Pinpoint the cell where the given text exists, returning its (X, Y) midpoint coordinate. 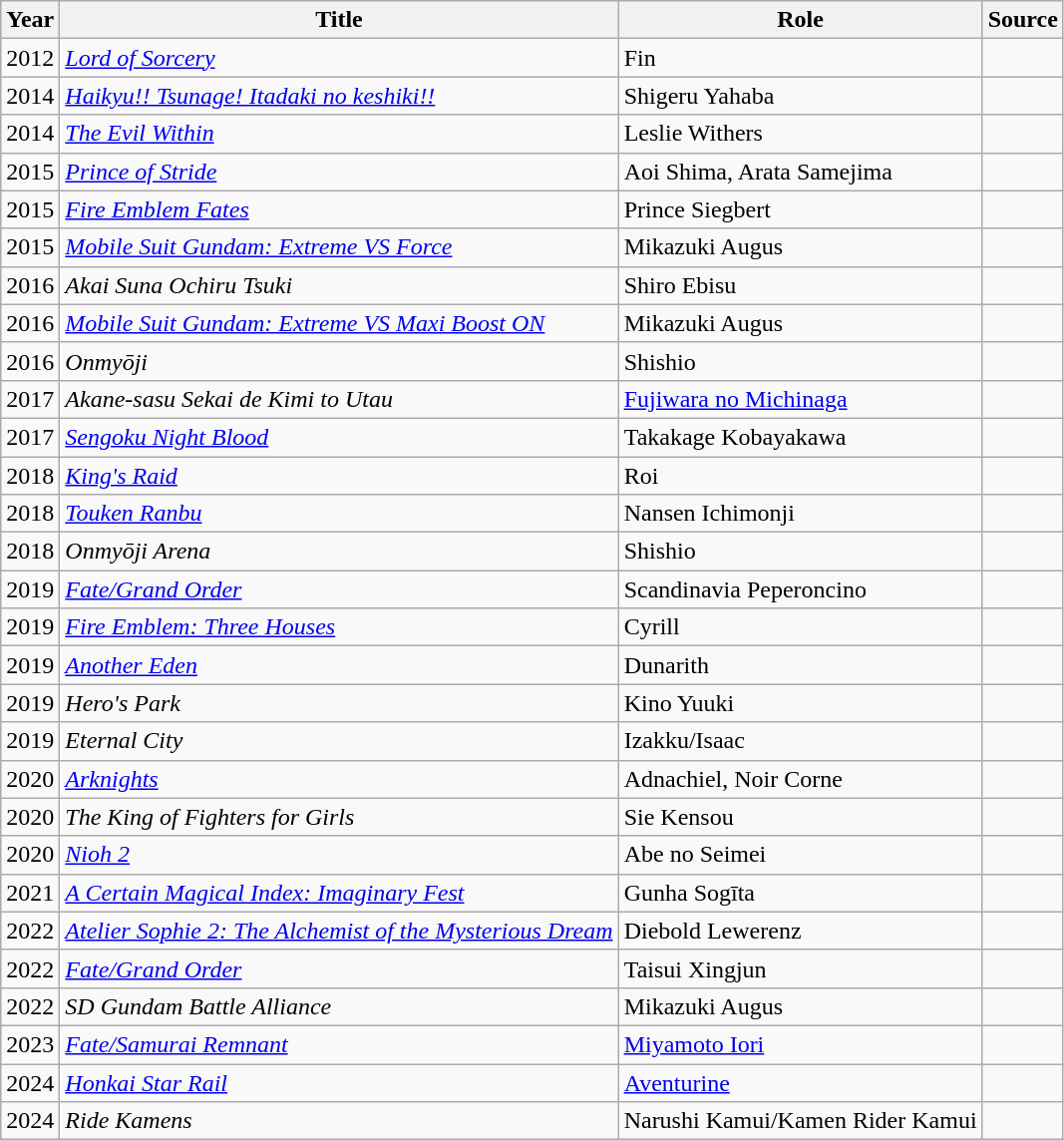
Shiro Ebisu (800, 285)
Sengoku Night Blood (339, 437)
Izakku/Isaac (800, 741)
Shigeru Yahaba (800, 96)
Ride Kamens (339, 1121)
Eternal City (339, 741)
Leslie Withers (800, 134)
Atelier Sophie 2: The Alchemist of the Mysterious Dream (339, 931)
Nioh 2 (339, 855)
Hero's Park (339, 703)
Fire Emblem: Three Houses (339, 627)
Kino Yuuki (800, 703)
Role (800, 20)
Gunha Sogīta (800, 893)
Abe no Seimei (800, 855)
Onmyōji Arena (339, 552)
SD Gundam Battle Alliance (339, 1006)
King's Raid (339, 476)
2023 (30, 1044)
Akane-sasu Sekai de Kimi to Utau (339, 399)
Fin (800, 58)
Nansen Ichimonji (800, 514)
Scandinavia Peperoncino (800, 589)
Prince Siegbert (800, 209)
Haikyu!! Tsunage! Itadaki no keshiki!! (339, 96)
Prince of Stride (339, 172)
A Certain Magical Index: Imaginary Fest (339, 893)
The King of Fighters for Girls (339, 817)
Honkai Star Rail (339, 1082)
Aventurine (800, 1082)
Diebold Lewerenz (800, 931)
Dunarith (800, 665)
Roi (800, 476)
Arknights (339, 779)
Miyamoto Iori (800, 1044)
Year (30, 20)
Fujiwara no Michinaga (800, 399)
Touken Ranbu (339, 514)
Adnachiel, Noir Corne (800, 779)
The Evil Within (339, 134)
Another Eden (339, 665)
Source (1023, 20)
Cyrill (800, 627)
Fire Emblem Fates (339, 209)
Onmyōji (339, 361)
2012 (30, 58)
2021 (30, 893)
Taisui Xingjun (800, 968)
Takakage Kobayakawa (800, 437)
Title (339, 20)
Fate/Samurai Remnant (339, 1044)
Akai Suna Ochiru Tsuki (339, 285)
Lord of Sorcery (339, 58)
Narushi Kamui/Kamen Rider Kamui (800, 1121)
Mobile Suit Gundam: Extreme VS Force (339, 247)
Aoi Shima, Arata Samejima (800, 172)
Mobile Suit Gundam: Extreme VS Maxi Boost ON (339, 323)
Sie Kensou (800, 817)
